Pinpoint the cell where the given text exists, returning its (x, y) midpoint coordinate. 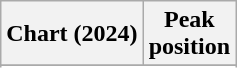
Chart (2024) (72, 34)
Peakposition (189, 34)
